Search for the cell housing the specified text and yield its [X, Y] center coordinate. 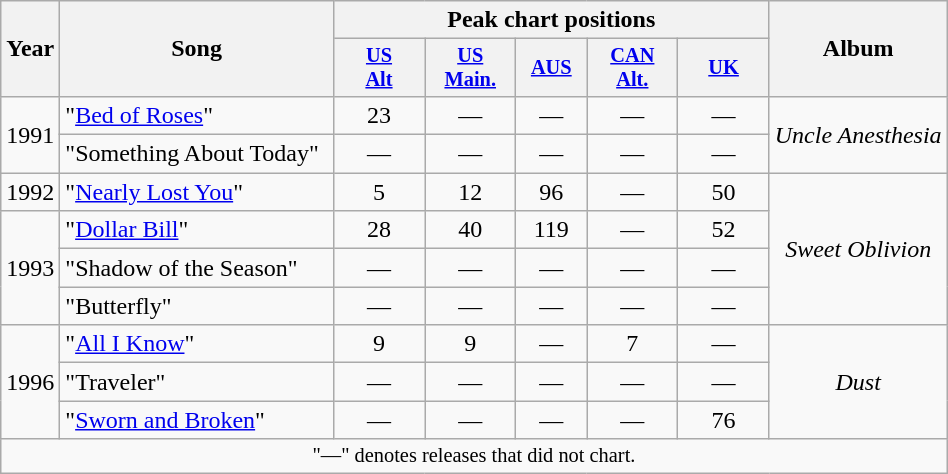
5 [378, 192]
"All I Know" [197, 344]
USAlt [378, 68]
1996 [30, 382]
"Sworn and Broken" [197, 420]
52 [724, 230]
"Butterfly" [197, 306]
1993 [30, 268]
1992 [30, 192]
CANAlt. [632, 68]
"Traveler" [197, 382]
"Shadow of the Season" [197, 268]
Peak chart positions [551, 20]
Uncle Anesthesia [858, 134]
"—" denotes releases that did not chart. [474, 456]
USMain. [470, 68]
Album [858, 49]
119 [552, 230]
50 [724, 192]
12 [470, 192]
23 [378, 115]
Song [197, 49]
1991 [30, 134]
96 [552, 192]
"Dollar Bill" [197, 230]
Dust [858, 382]
"Nearly Lost You" [197, 192]
AUS [552, 68]
"Something About Today" [197, 154]
40 [470, 230]
Year [30, 49]
UK [724, 68]
28 [378, 230]
Sweet Oblivion [858, 249]
76 [724, 420]
"Bed of Roses" [197, 115]
7 [632, 344]
